Identify which cell holds the provided text, then report its (X, Y) central coordinate. 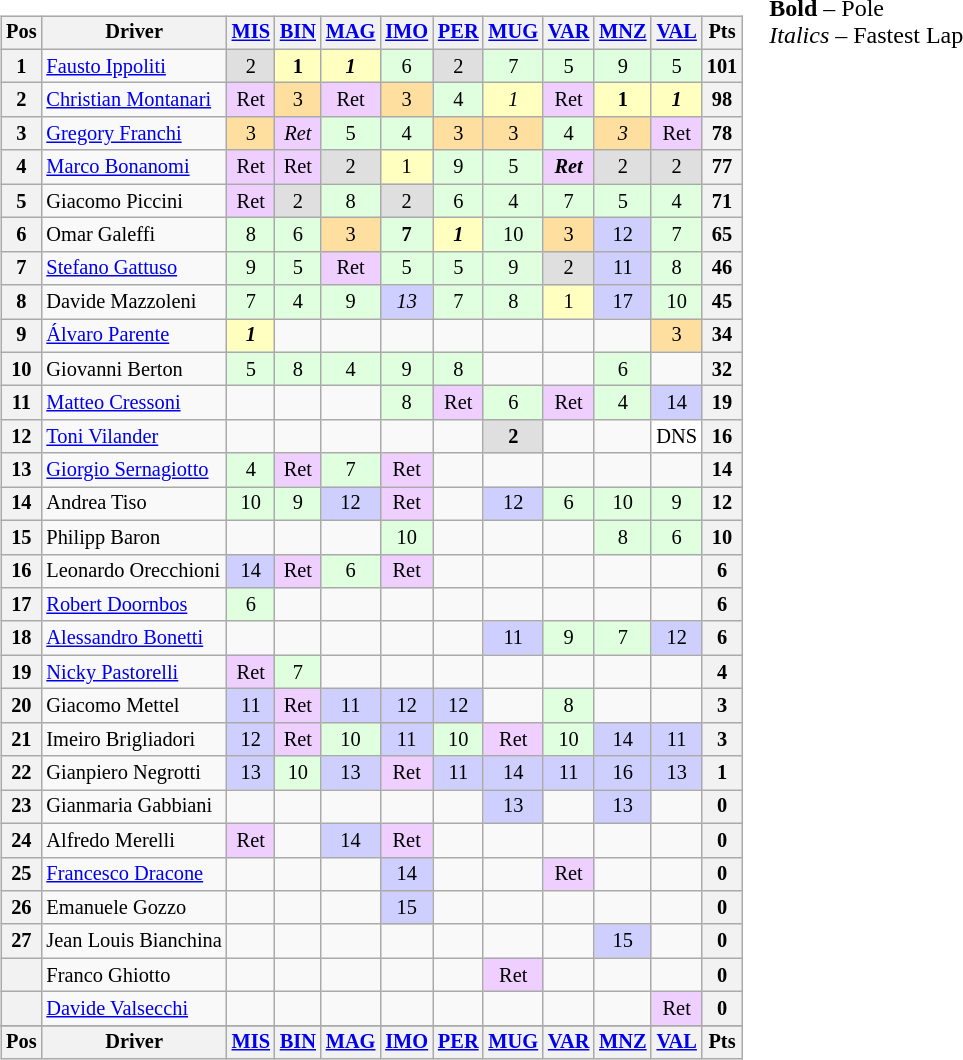
22 (21, 773)
Matteo Cressoni (134, 403)
Alessandro Bonetti (134, 638)
Alfredo Merelli (134, 840)
23 (21, 807)
Gianmaria Gabbiani (134, 807)
27 (21, 941)
Jean Louis Bianchina (134, 941)
46 (722, 268)
24 (21, 840)
21 (21, 739)
26 (21, 908)
Giorgio Sernagiotto (134, 470)
20 (21, 706)
18 (21, 638)
Stefano Gattuso (134, 268)
Emanuele Gozzo (134, 908)
Philipp Baron (134, 537)
Giacomo Piccini (134, 201)
65 (722, 235)
Davide Mazzoleni (134, 302)
Omar Galeffi (134, 235)
Nicky Pastorelli (134, 672)
77 (722, 167)
DNS (676, 437)
Giovanni Berton (134, 369)
Giacomo Mettel (134, 706)
25 (21, 874)
32 (722, 369)
71 (722, 201)
101 (722, 66)
Fausto Ippoliti (134, 66)
Christian Montanari (134, 100)
45 (722, 302)
98 (722, 100)
Robert Doornbos (134, 605)
Davide Valsecchi (134, 1009)
Gregory Franchi (134, 134)
78 (722, 134)
Marco Bonanomi (134, 167)
Toni Vilander (134, 437)
Álvaro Parente (134, 336)
Imeiro Brigliadori (134, 739)
Andrea Tiso (134, 504)
Franco Ghiotto (134, 975)
34 (722, 336)
Gianpiero Negrotti (134, 773)
Francesco Dracone (134, 874)
Leonardo Orecchioni (134, 571)
